Pinpoint the cell where the given text exists, returning its [X, Y] midpoint coordinate. 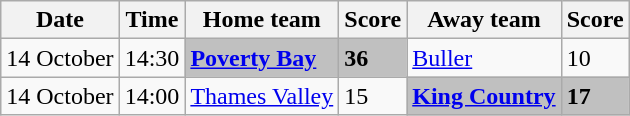
Thames Valley [262, 96]
Buller [484, 58]
Time [152, 20]
Away team [484, 20]
Poverty Bay [262, 58]
14:30 [152, 58]
14:00 [152, 96]
King Country [484, 96]
Home team [262, 20]
15 [373, 96]
10 [595, 58]
36 [373, 58]
Date [60, 20]
17 [595, 96]
